Determine the [X, Y] coordinate at the center of the cell enclosing the given text.  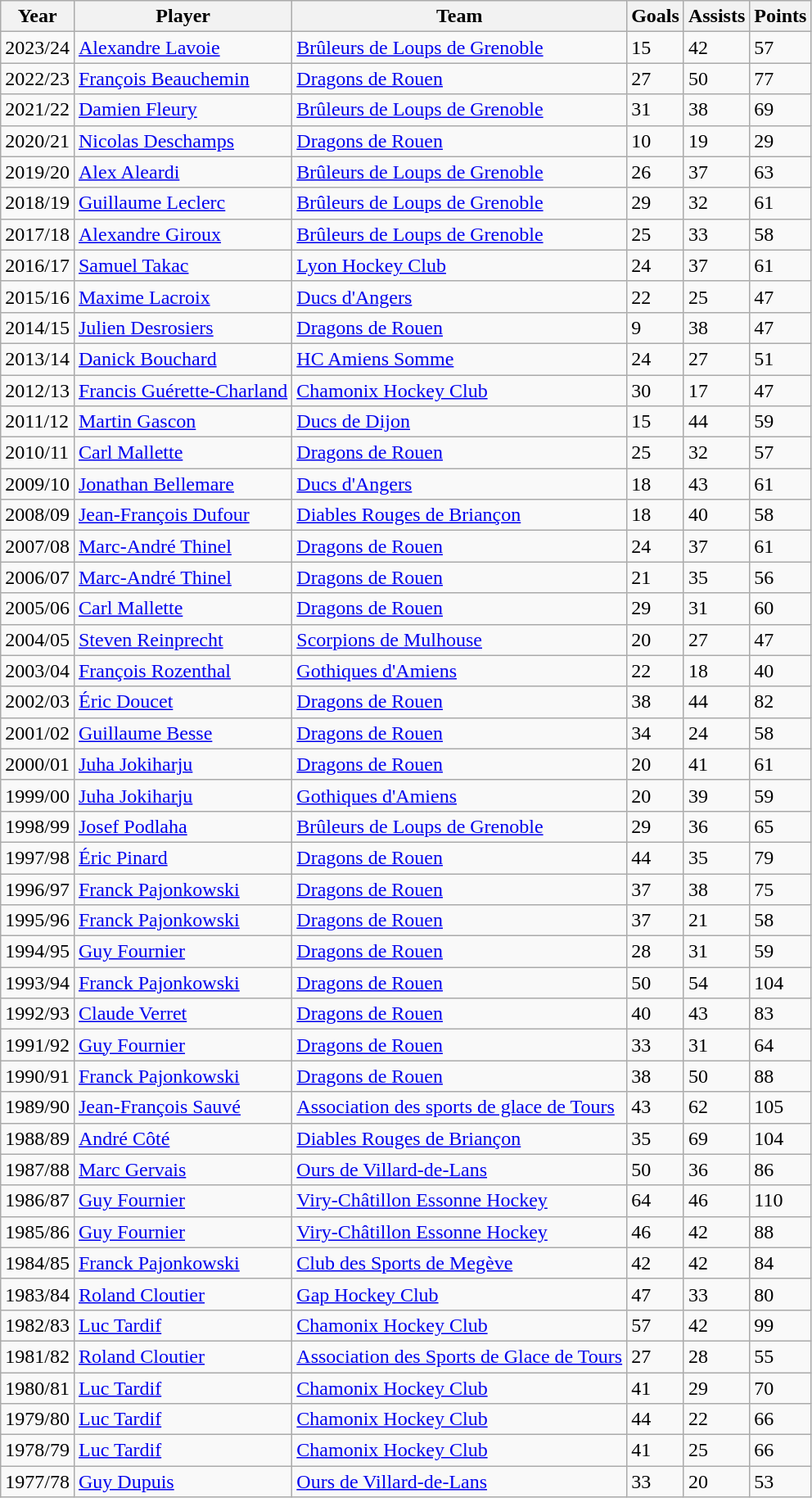
1982/83 [38, 1325]
Guillaume Besse [183, 733]
65 [781, 826]
2012/13 [38, 391]
2022/23 [38, 79]
Danick Bouchard [183, 359]
Alex Aleardi [183, 172]
2019/20 [38, 172]
30 [656, 391]
2015/16 [38, 296]
60 [781, 609]
2001/02 [38, 733]
2018/19 [38, 203]
2016/17 [38, 265]
75 [781, 889]
Assists [716, 16]
80 [781, 1294]
Alexandre Lavoie [183, 48]
2011/12 [38, 422]
Player [183, 16]
79 [781, 858]
86 [781, 1170]
99 [781, 1325]
2006/07 [38, 577]
Points [781, 16]
2000/01 [38, 764]
Nicolas Deschamps [183, 141]
83 [781, 1014]
56 [781, 577]
1992/93 [38, 1014]
1981/82 [38, 1356]
1986/87 [38, 1201]
2020/21 [38, 141]
77 [781, 79]
2009/10 [38, 484]
1991/92 [38, 1045]
17 [716, 391]
1979/80 [38, 1419]
54 [716, 983]
Gap Hockey Club [460, 1294]
2010/11 [38, 453]
1999/00 [38, 795]
2005/06 [38, 609]
Maxime Lacroix [183, 296]
Ducs de Dijon [460, 422]
1993/94 [38, 983]
Scorpions de Mulhouse [460, 640]
Lyon Hockey Club [460, 265]
Steven Reinprecht [183, 640]
Jean-François Sauvé [183, 1107]
François Beauchemin [183, 79]
19 [716, 141]
HC Amiens Somme [460, 359]
1996/97 [38, 889]
Guillaume Leclerc [183, 203]
34 [656, 733]
2002/03 [38, 702]
105 [781, 1107]
39 [716, 795]
1977/78 [38, 1482]
1998/99 [38, 826]
10 [656, 141]
55 [781, 1356]
1987/88 [38, 1170]
François Rozenthal [183, 671]
Association des sports de glace de Tours [460, 1107]
9 [656, 328]
Alexandre Giroux [183, 234]
2003/04 [38, 671]
2004/05 [38, 640]
Marc Gervais [183, 1170]
Guy Dupuis [183, 1482]
1983/84 [38, 1294]
26 [656, 172]
51 [781, 359]
1997/98 [38, 858]
Éric Doucet [183, 702]
Jean-François Dufour [183, 515]
1989/90 [38, 1107]
2014/15 [38, 328]
Year [38, 16]
53 [781, 1482]
62 [716, 1107]
Francis Guérette-Charland [183, 391]
1984/85 [38, 1263]
1990/91 [38, 1076]
André Côté [183, 1138]
84 [781, 1263]
Team [460, 16]
Martin Gascon [183, 422]
2013/14 [38, 359]
110 [781, 1201]
70 [781, 1388]
Samuel Takac [183, 265]
1980/81 [38, 1388]
Éric Pinard [183, 858]
Club des Sports de Megève [460, 1263]
1985/86 [38, 1232]
2023/24 [38, 48]
1995/96 [38, 921]
Association des Sports de Glace de Tours [460, 1356]
Julien Desrosiers [183, 328]
Goals [656, 16]
2007/08 [38, 546]
82 [781, 702]
2021/22 [38, 110]
1978/79 [38, 1450]
Damien Fleury [183, 110]
Jonathan Bellemare [183, 484]
1994/95 [38, 952]
Claude Verret [183, 1014]
Josef Podlaha [183, 826]
63 [781, 172]
2008/09 [38, 515]
1988/89 [38, 1138]
2017/18 [38, 234]
